Output the (X, Y) coordinate of the center of the cell containing the given text.  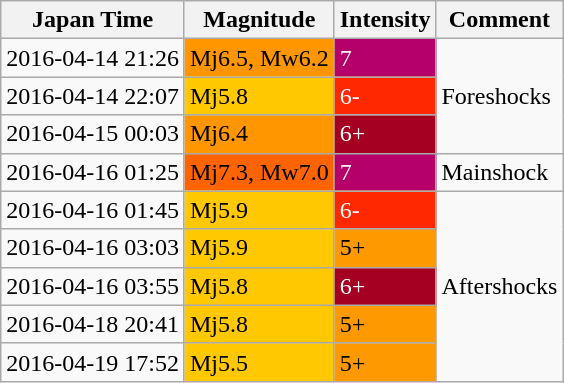
Comment (500, 20)
2016-04-14 21:26 (93, 58)
Mj7.3, Mw7.0 (259, 172)
Intensity (385, 20)
Mj6.4 (259, 134)
2016-04-15 00:03 (93, 134)
2016-04-16 01:25 (93, 172)
2016-04-16 03:55 (93, 286)
2016-04-19 17:52 (93, 362)
Japan Time (93, 20)
Foreshocks (500, 96)
Mj5.5 (259, 362)
2016-04-14 22:07 (93, 96)
Mj6.5, Mw6.2 (259, 58)
Mainshock (500, 172)
2016-04-16 01:45 (93, 210)
Magnitude (259, 20)
2016-04-16 03:03 (93, 248)
2016-04-18 20:41 (93, 324)
Aftershocks (500, 286)
